For the text-containing cell, return its midpoint in [X, Y] coordinate format. 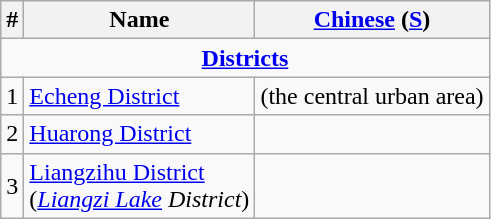
# [12, 20]
Echeng District [140, 96]
Liangzihu District(Liangzi Lake District) [140, 186]
Districts [245, 58]
Name [140, 20]
1 [12, 96]
Chinese (S) [372, 20]
(the central urban area) [372, 96]
3 [12, 186]
Huarong District [140, 134]
2 [12, 134]
